Detect which cell encompasses the target text, then output its (x, y) center coordinate. 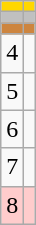
4 (12, 53)
5 (12, 91)
7 (12, 167)
8 (12, 205)
6 (12, 129)
